Search for the cell housing the specified text and yield its [x, y] center coordinate. 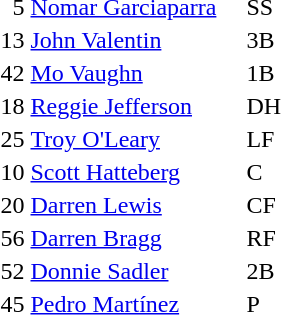
John Valentin [136, 40]
Mo Vaughn [136, 73]
Darren Lewis [136, 205]
Donnie Sadler [136, 271]
Scott Hatteberg [136, 172]
Darren Bragg [136, 238]
Troy O'Leary [136, 139]
Reggie Jefferson [136, 106]
